Scan for the cell matching the given text and deliver its [X, Y] coordinate at center. 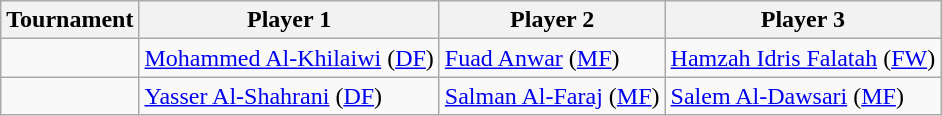
Salem Al-Dawsari (MF) [803, 96]
Hamzah Idris Falatah (FW) [803, 58]
Player 1 [289, 20]
Player 3 [803, 20]
Tournament [70, 20]
Salman Al-Faraj (MF) [552, 96]
Yasser Al-Shahrani (DF) [289, 96]
Player 2 [552, 20]
Mohammed Al-Khilaiwi (DF) [289, 58]
Fuad Anwar (MF) [552, 58]
